From the cell containing the given text, extract its center point as (x, y) coordinate. 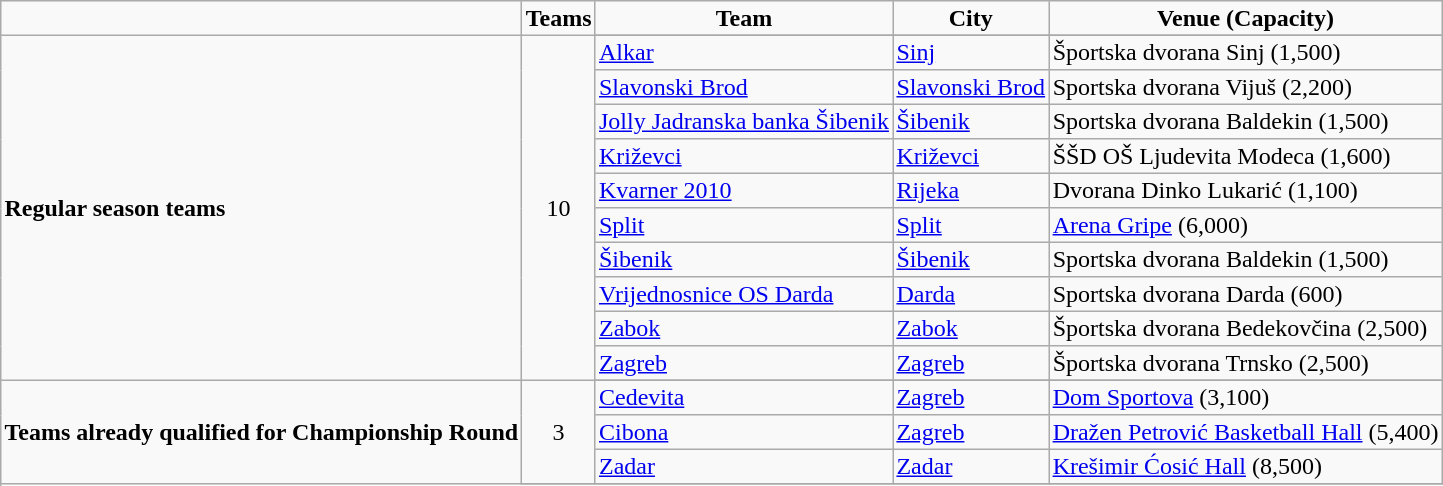
Sportska dvorana Darda (600) (1246, 294)
Vrijednosnice OS Darda (744, 294)
Krešimir Ćosić Hall (8,500) (1246, 466)
Športska dvorana Trnsko (2,500) (1246, 363)
Venue (Capacity) (1246, 18)
Kvarner 2010 (744, 190)
Darda (971, 294)
Team (744, 18)
Cibona (744, 432)
City (971, 18)
Teams already qualified for Championship Round (262, 432)
Športska dvorana Sinj (1,500) (1246, 52)
Športska dvorana Bedekovčina (2,500) (1246, 328)
Cedevita (744, 397)
10 (558, 208)
Arena Gripe (6,000) (1246, 225)
Rijeka (971, 190)
Alkar (744, 52)
Sportska dvorana Vijuš (2,200) (1246, 87)
Dražen Petrović Basketball Hall (5,400) (1246, 432)
Dvorana Dinko Lukarić (1,100) (1246, 190)
Jolly Jadranska banka Šibenik (744, 121)
Sinj (971, 52)
3 (558, 432)
Regular season teams (262, 208)
ŠŠD OŠ Ljudevita Modeca (1,600) (1246, 156)
Teams (558, 18)
Dom Sportova (3,100) (1246, 397)
